From the cell containing the given text, extract its center point as (X, Y) coordinate. 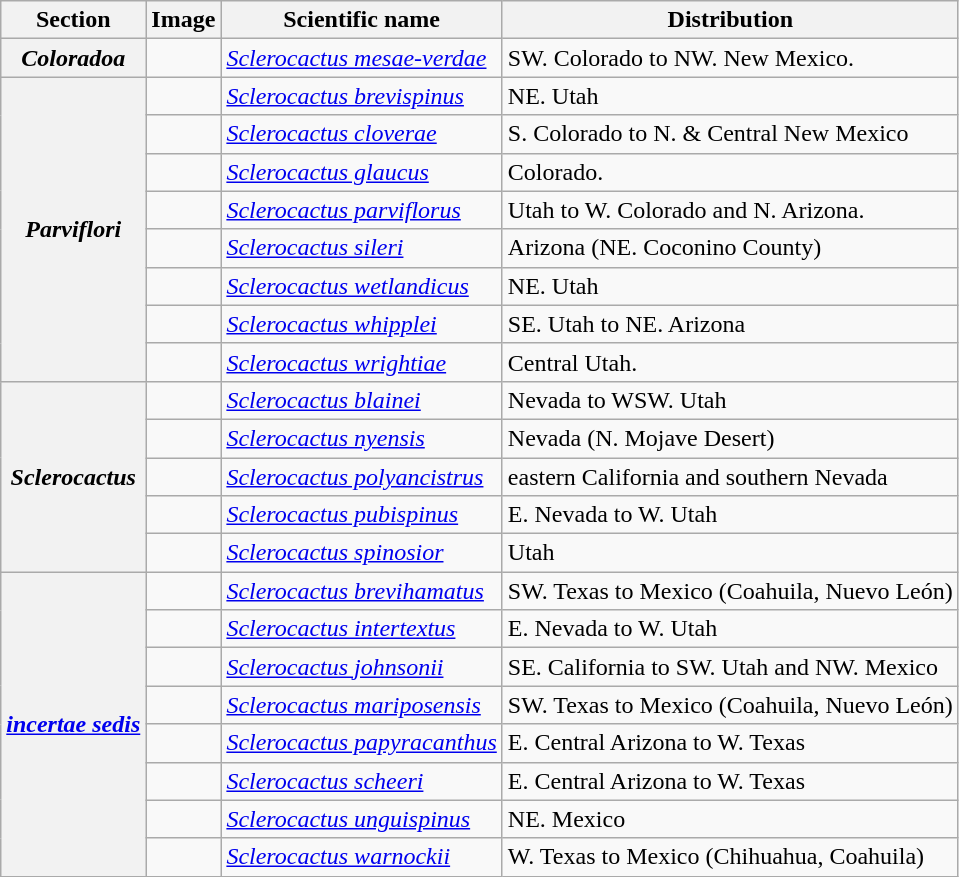
Sclerocactus pubispinus (362, 515)
W. Texas to Mexico (Chihuahua, Coahuila) (730, 857)
Sclerocactus mariposensis (362, 705)
Sclerocactus nyensis (362, 438)
Coloradoa (74, 58)
SE. California to SW. Utah and NW. Mexico (730, 667)
Sclerocactus brevihamatus (362, 591)
NE. Mexico (730, 819)
Sclerocactus polyancistrus (362, 477)
Sclerocactus unguispinus (362, 819)
Sclerocactus wetlandicus (362, 286)
eastern California and southern Nevada (730, 477)
Colorado. (730, 172)
Sclerocactus mesae-verdae (362, 58)
Nevada (N. Mojave Desert) (730, 438)
Sclerocactus warnockii (362, 857)
Distribution (730, 20)
incertae sedis (74, 724)
Parviflori (74, 229)
Sclerocactus intertextus (362, 629)
Sclerocactus cloverae (362, 134)
Arizona (NE. Coconino County) (730, 248)
Central Utah. (730, 362)
Nevada to WSW. Utah (730, 400)
Image (184, 20)
Sclerocactus johnsonii (362, 667)
Sclerocactus (74, 476)
Sclerocactus brevispinus (362, 96)
Sclerocactus scheeri (362, 781)
Sclerocactus papyracanthus (362, 743)
Sclerocactus spinosior (362, 553)
Utah to W. Colorado and N. Arizona. (730, 210)
Sclerocactus wrightiae (362, 362)
Sclerocactus glaucus (362, 172)
Section (74, 20)
Sclerocactus sileri (362, 248)
SE. Utah to NE. Arizona (730, 324)
Sclerocactus whipplei (362, 324)
S. Colorado to N. & Central New Mexico (730, 134)
Scientific name (362, 20)
Sclerocactus blainei (362, 400)
Utah (730, 553)
Sclerocactus parviflorus (362, 210)
SW. Colorado to NW. New Mexico. (730, 58)
